Locate the cell with the specified text and output its (X, Y) center coordinate. 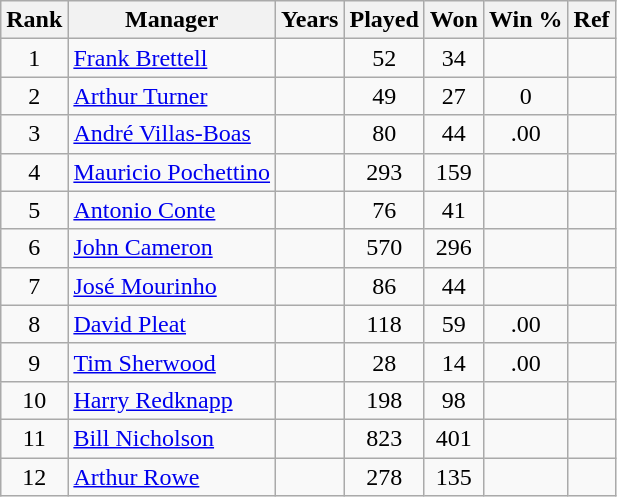
Won (454, 20)
Win % (526, 20)
Manager (172, 20)
5 (34, 210)
59 (454, 324)
14 (454, 362)
159 (454, 172)
86 (384, 286)
49 (384, 96)
4 (34, 172)
Mauricio Pochettino (172, 172)
Ref (592, 20)
80 (384, 134)
28 (384, 362)
41 (454, 210)
823 (384, 438)
Years (310, 20)
Rank (34, 20)
David Pleat (172, 324)
Bill Nicholson (172, 438)
76 (384, 210)
11 (34, 438)
2 (34, 96)
12 (34, 477)
Frank Brettell (172, 58)
Arthur Turner (172, 96)
401 (454, 438)
34 (454, 58)
10 (34, 400)
Tim Sherwood (172, 362)
0 (526, 96)
Arthur Rowe (172, 477)
John Cameron (172, 248)
José Mourinho (172, 286)
3 (34, 134)
293 (384, 172)
Harry Redknapp (172, 400)
8 (34, 324)
27 (454, 96)
278 (384, 477)
1 (34, 58)
296 (454, 248)
André Villas-Boas (172, 134)
570 (384, 248)
6 (34, 248)
52 (384, 58)
118 (384, 324)
7 (34, 286)
198 (384, 400)
Antonio Conte (172, 210)
98 (454, 400)
Played (384, 20)
135 (454, 477)
9 (34, 362)
